Identify which cell holds the provided text, then report its (X, Y) central coordinate. 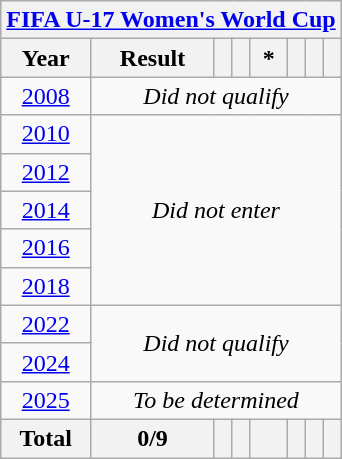
0/9 (153, 438)
Total (46, 438)
2025 (46, 400)
Year (46, 58)
2012 (46, 172)
To be determined (216, 400)
2010 (46, 134)
2024 (46, 362)
2008 (46, 96)
2014 (46, 210)
Did not enter (216, 210)
Result (153, 58)
* (268, 58)
2016 (46, 248)
2022 (46, 324)
2018 (46, 286)
FIFA U-17 Women's World Cup (171, 20)
